Extract the [x, y] coordinate from the center of the cell holding the provided text.  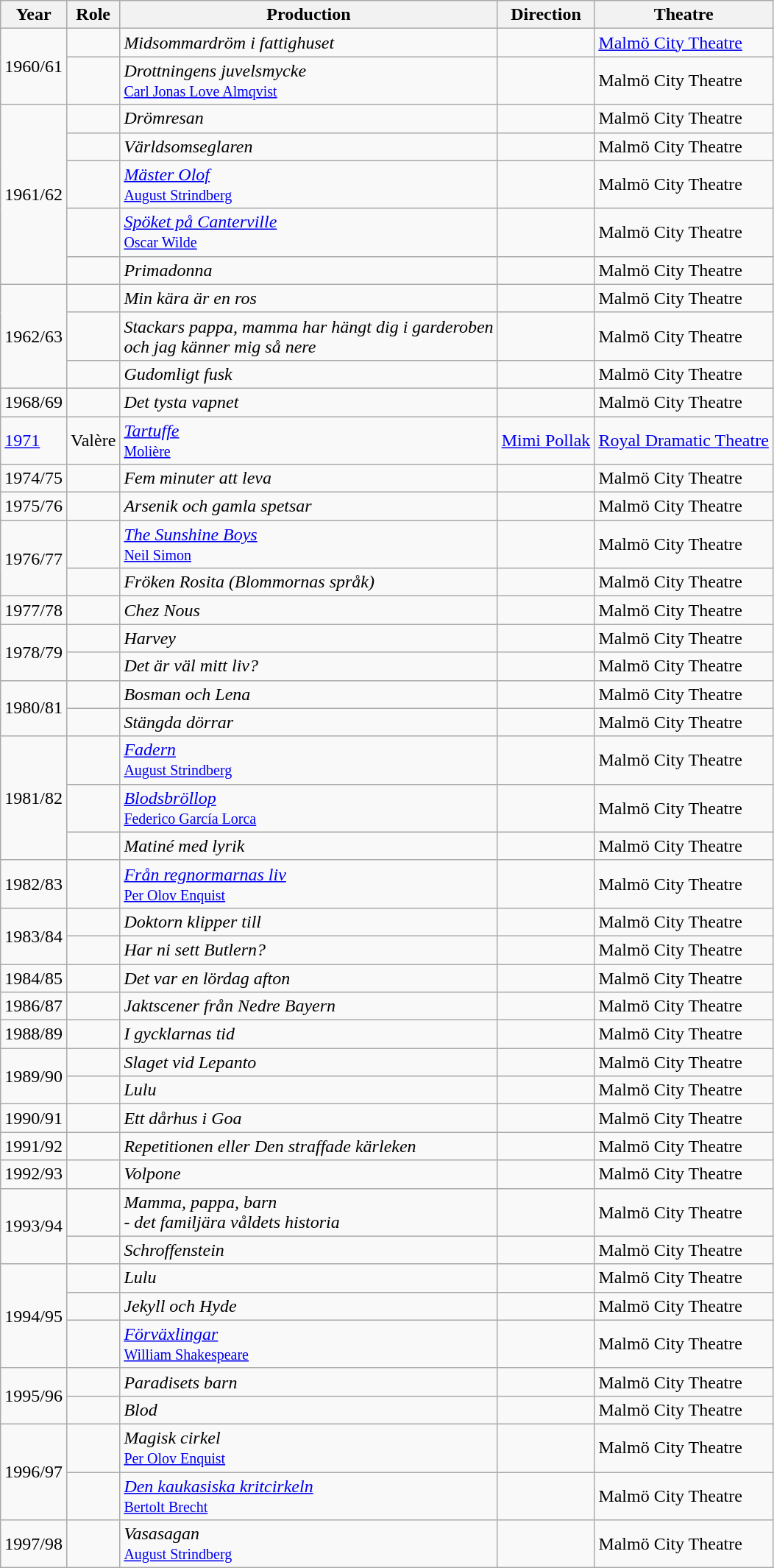
The Sunshine BoysNeil Simon [309, 545]
Harvey [309, 638]
Midsommardröm i fattighuset [309, 43]
Schroffenstein [309, 1250]
Valère [93, 440]
1991/92 [34, 1146]
Fem minuter att leva [309, 478]
Chez Nous [309, 610]
1995/96 [34, 1396]
1989/90 [34, 1076]
Fröken Rosita (Blommornas språk) [309, 582]
1986/87 [34, 1006]
1982/83 [34, 883]
1961/62 [34, 194]
Doktorn klipper till [309, 922]
1962/63 [34, 336]
BlodsbröllopFederico García Lorca [309, 808]
Paradisets barn [309, 1382]
Slaget vid Lepanto [309, 1062]
1993/94 [34, 1226]
FadernAugust Strindberg [309, 760]
Repetitionen eller Den straffade kärleken [309, 1146]
1996/97 [34, 1472]
Mamma, pappa, barn - det familjära våldets historia [309, 1212]
I gycklarnas tid [309, 1034]
1988/89 [34, 1034]
Gudomligt fusk [309, 374]
Mäster OlofAugust Strindberg [309, 184]
Stängda dörrar [309, 722]
FörväxlingarWilliam Shakespeare [309, 1344]
1990/91 [34, 1118]
1977/78 [34, 610]
1976/77 [34, 558]
Stackars pappa, mamma har hängt dig i garderoben och jag känner mig så nere [309, 336]
1984/85 [34, 978]
1978/79 [34, 652]
1994/95 [34, 1316]
Magisk cirkelPer Olov Enquist [309, 1447]
1971 [34, 440]
Primadonna [309, 270]
Min kära är en ros [309, 298]
VasasaganAugust Strindberg [309, 1544]
Matiné med lyrik [309, 846]
Mimi Pollak [546, 440]
1983/84 [34, 936]
Världsomseglaren [309, 146]
Direction [546, 15]
Från regnormarnas liv Per Olov Enquist [309, 883]
Theatre [684, 15]
Role [93, 15]
1980/81 [34, 708]
Har ni sett Butlern? [309, 950]
Det tysta vapnet [309, 402]
Jaktscener från Nedre Bayern [309, 1006]
1981/82 [34, 798]
Jekyll och Hyde [309, 1306]
1968/69 [34, 402]
Det är väl mitt liv? [309, 666]
Royal Dramatic Theatre [684, 440]
Bosman och Lena [309, 694]
Blod [309, 1410]
Volpone [309, 1174]
Tartuffe Molière [309, 440]
Drottningens juvelsmyckeCarl Jonas Love Almqvist [309, 81]
Ett dårhus i Goa [309, 1118]
Production [309, 15]
1975/76 [34, 506]
Drömresan [309, 119]
Arsenik och gamla spetsar [309, 506]
Det var en lördag afton [309, 978]
1992/93 [34, 1174]
1960/61 [34, 66]
Spöket på CantervilleOscar Wilde [309, 233]
Year [34, 15]
1997/98 [34, 1544]
1974/75 [34, 478]
Den kaukasiska kritcirkelnBertolt Brecht [309, 1496]
